Scan for the cell matching the given text and deliver its (x, y) coordinate at center. 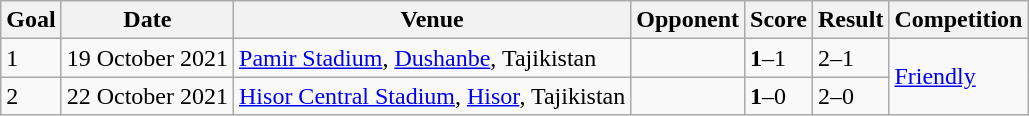
1–0 (779, 96)
Competition (958, 20)
1 (31, 58)
Hisor Central Stadium, Hisor, Tajikistan (432, 96)
2–1 (851, 58)
Goal (31, 20)
2–0 (851, 96)
2 (31, 96)
Score (779, 20)
Pamir Stadium, Dushanbe, Tajikistan (432, 58)
19 October 2021 (147, 58)
Friendly (958, 77)
Result (851, 20)
22 October 2021 (147, 96)
Opponent (688, 20)
Date (147, 20)
Venue (432, 20)
1–1 (779, 58)
